Locate the cell with the specified text and output its (x, y) center coordinate. 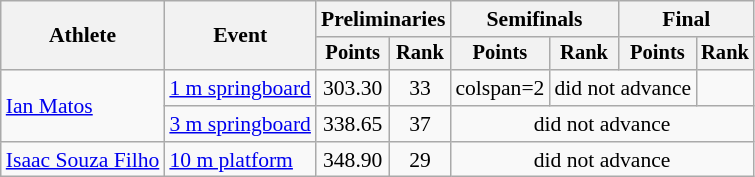
Athlete (83, 36)
303.30 (353, 88)
Ian Matos (83, 106)
Preliminaries (383, 19)
Event (240, 36)
37 (420, 124)
3 m springboard (240, 124)
Semifinals (534, 19)
1 m springboard (240, 88)
338.65 (353, 124)
colspan=2 (500, 88)
33 (420, 88)
Final (686, 19)
